Find where the given text appears and provide that cell's center as (x, y) coordinate. 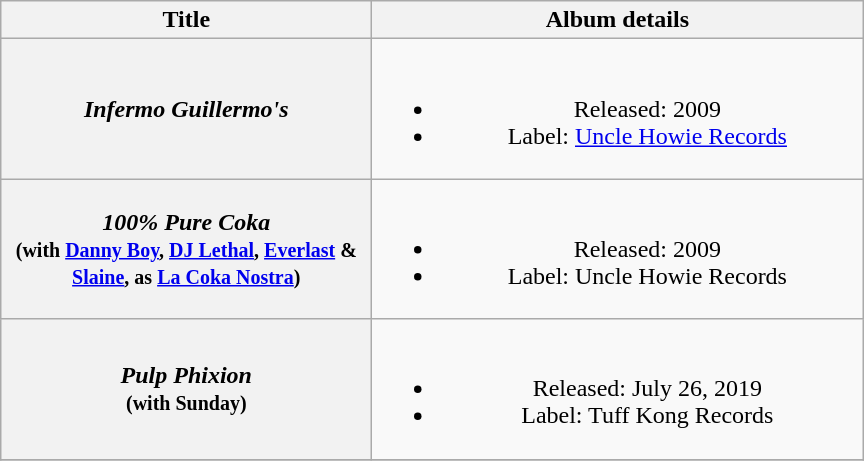
Pulp Phixion(with Sunday) (186, 389)
Title (186, 20)
Infermo Guillermo's (186, 109)
Album details (618, 20)
Released: July 26, 2019Label: Tuff Kong Records (618, 389)
100% Pure Coka(with Danny Boy, DJ Lethal, Everlast & Slaine, as La Coka Nostra) (186, 249)
